Return (X, Y) of the center of cell containing provided text 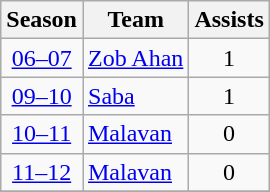
Team (135, 20)
09–10 (42, 96)
Season (42, 20)
06–07 (42, 58)
10–11 (42, 134)
Saba (135, 96)
Zob Ahan (135, 58)
11–12 (42, 172)
Assists (229, 20)
